Find where the given text appears and provide that cell's center as (x, y) coordinate. 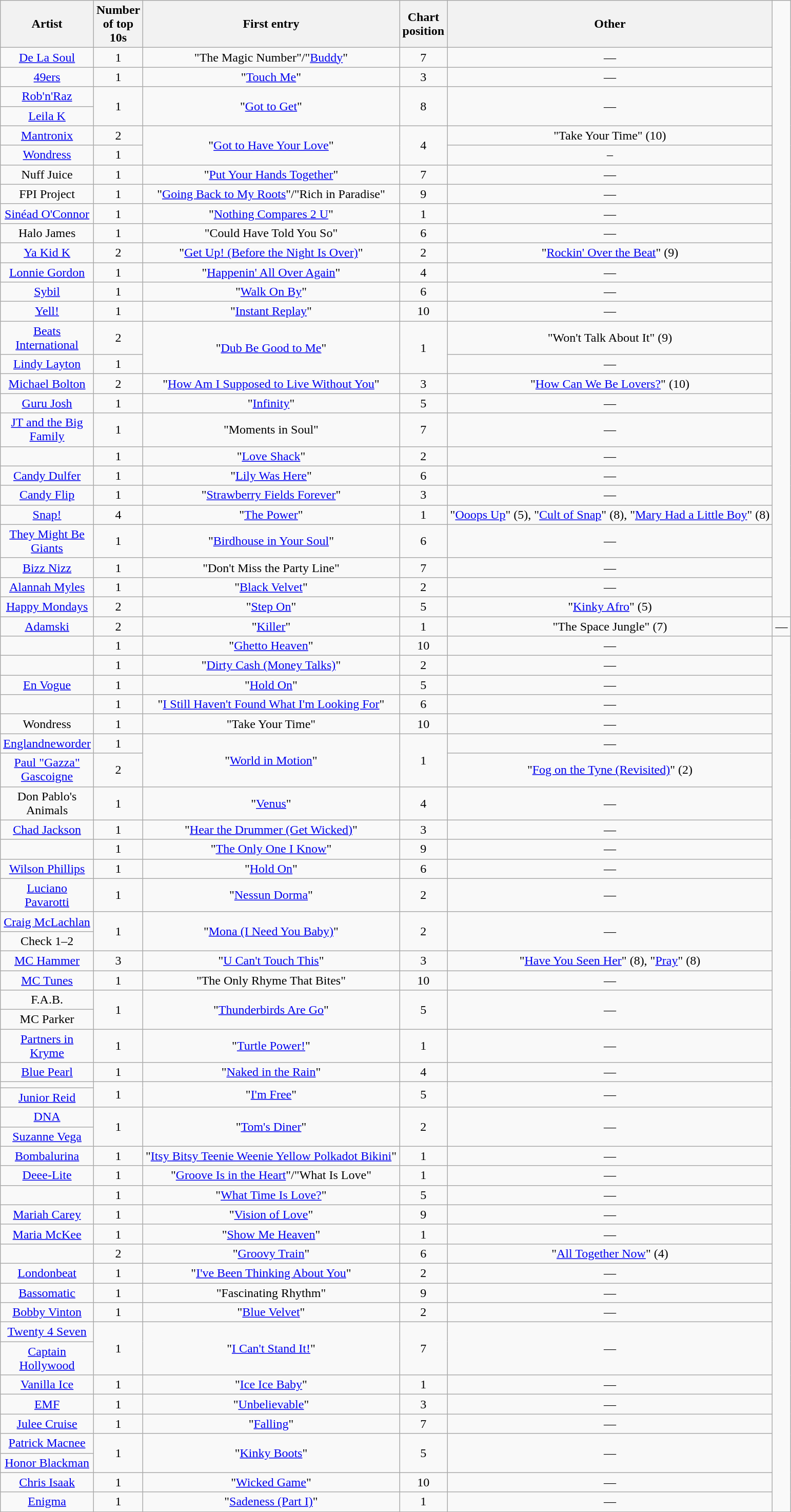
Chris Isaak (47, 1482)
"Strawberry Fields Forever" (271, 495)
– (610, 155)
"Lily Was Here" (271, 476)
Captain Hollywood (47, 1359)
Don Pablo's Animals (47, 803)
"Moments in Soul" (271, 430)
"Happenin' All Over Again" (271, 272)
MC Parker (47, 1019)
MC Tunes (47, 980)
"I Still Haven't Found What I'm Looking For" (271, 704)
"Blue Velvet" (271, 1312)
"Kinky Boots" (271, 1453)
"Instant Replay" (271, 311)
"The Only Rhyme That Bites" (271, 980)
They Might Be Giants (47, 541)
Craig McLachlan (47, 921)
Maria McKee (47, 1234)
"Wicked Game" (271, 1482)
F.A.B. (47, 1000)
"Infinity" (271, 403)
EMF (47, 1404)
"Groove Is in the Heart"/"What Is Love" (271, 1175)
"Got to Get" (271, 106)
"Get Up! (Before the Night Is Over)" (271, 252)
Mantronix (47, 135)
"U Can't Touch This" (271, 960)
"Venus" (271, 803)
"How Am I Supposed to Live Without You" (271, 384)
"Turtle Power!" (271, 1046)
"Rockin' Over the Beat" (9) (610, 252)
Partners in Kryme (47, 1046)
"Put Your Hands Together" (271, 174)
"I Can't Stand It!" (271, 1348)
Other (610, 24)
"All Together Now" (4) (610, 1253)
Lonnie Gordon (47, 272)
En Vogue (47, 685)
Julee Cruise (47, 1424)
"Itsy Bitsy Teenie Weenie Yellow Polkadot Bikini" (271, 1156)
"Take Your Time" (10) (610, 135)
Twenty 4 Seven (47, 1332)
Bassomatic (47, 1292)
"Naked in the Rain" (271, 1072)
"Kinky Afro" (5) (610, 606)
"Going Back to My Roots"/"Rich in Paradise" (271, 194)
49ers (47, 77)
8 (424, 106)
MC Hammer (47, 960)
"Could Have Told You So" (271, 233)
"I've Been Thinking About You" (271, 1273)
Sinéad O'Connor (47, 213)
Michael Bolton (47, 384)
"Ghetto Heaven" (271, 646)
Wilson Phillips (47, 869)
"Hear the Drummer (Get Wicked)" (271, 830)
"The Space Jungle" (7) (610, 626)
Patrick Macnee (47, 1443)
"Fog on the Tyne (Revisited)" (2) (610, 770)
"Nothing Compares 2 U" (271, 213)
Londonbeat (47, 1273)
"Thunderbirds Are Go" (271, 1010)
"The Magic Number"/"Buddy" (271, 57)
Happy Mondays (47, 606)
Bombalurina (47, 1156)
"Take Your Time" (271, 724)
DNA (47, 1117)
Number of top 10s (118, 24)
"World in Motion" (271, 760)
"Dirty Cash (Money Talks)" (271, 665)
Deee-Lite (47, 1175)
JT and the Big Family (47, 430)
Candy Dulfer (47, 476)
Honor Blackman (47, 1463)
"Vision of Love" (271, 1214)
"Touch Me" (271, 77)
"Unbelievable" (271, 1404)
"The Only One I Know" (271, 849)
Adamski (47, 626)
Nuff Juice (47, 174)
"Show Me Heaven" (271, 1234)
First entry (271, 24)
"Don't Miss the Party Line" (271, 567)
"Nessun Dorma" (271, 895)
Ya Kid K (47, 252)
"Ice Ice Baby" (271, 1385)
"Have You Seen Her" (8), "Pray" (8) (610, 960)
Leila K (47, 116)
"I'm Free" (271, 1095)
De La Soul (47, 57)
Luciano Pavarotti (47, 895)
Sybil (47, 292)
Bobby Vinton (47, 1312)
"Tom's Diner" (271, 1127)
"Walk On By" (271, 292)
"Mona (I Need You Baby)" (271, 931)
Candy Flip (47, 495)
"Falling" (271, 1424)
Yell! (47, 311)
Lindy Layton (47, 364)
Chad Jackson (47, 830)
"Step On" (271, 606)
"The Power" (271, 515)
Beats International (47, 338)
Mariah Carey (47, 1214)
Bizz Nizz (47, 567)
FPI Project (47, 194)
"Sadeness (Part I)" (271, 1502)
"Dub Be Good to Me" (271, 348)
"Black Velvet" (271, 587)
"What Time Is Love?" (271, 1195)
"Fascinating Rhythm" (271, 1292)
"Ooops Up" (5), "Cult of Snap" (8), "Mary Had a Little Boy" (8) (610, 515)
Check 1–2 (47, 941)
Snap! (47, 515)
Suzanne Vega (47, 1136)
Rob'n'Raz (47, 96)
"Groovy Train" (271, 1253)
"Birdhouse in Your Soul" (271, 541)
Halo James (47, 233)
Guru Josh (47, 403)
Chart position (424, 24)
Blue Pearl (47, 1072)
"Killer" (271, 626)
Artist (47, 24)
Vanilla Ice (47, 1385)
"How Can We Be Lovers?" (10) (610, 384)
"Won't Talk About It" (9) (610, 338)
"Got to Have Your Love" (271, 145)
Paul "Gazza" Gascoigne (47, 770)
Englandneworder (47, 743)
Enigma (47, 1502)
Alannah Myles (47, 587)
"Love Shack" (271, 456)
Junior Reid (47, 1097)
